Detect which cell encompasses the target text, then output its [x, y] center coordinate. 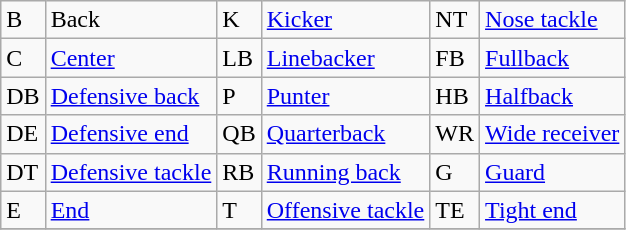
Tight end [552, 210]
E [23, 210]
DB [23, 96]
Linebacker [346, 58]
P [239, 96]
FB [455, 58]
NT [455, 20]
Back [131, 20]
Nose tackle [552, 20]
Guard [552, 172]
Center [131, 58]
Offensive tackle [346, 210]
Running back [346, 172]
G [455, 172]
Defensive end [131, 134]
Wide receiver [552, 134]
Quarterback [346, 134]
Defensive tackle [131, 172]
End [131, 210]
QB [239, 134]
C [23, 58]
Defensive back [131, 96]
T [239, 210]
B [23, 20]
RB [239, 172]
DT [23, 172]
DE [23, 134]
WR [455, 134]
K [239, 20]
LB [239, 58]
HB [455, 96]
TE [455, 210]
Fullback [552, 58]
Kicker [346, 20]
Halfback [552, 96]
Punter [346, 96]
